Determine the (X, Y) coordinate at the center of the cell enclosing the given text.  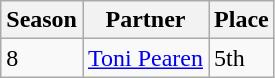
Partner (145, 20)
Place (242, 20)
Season (42, 20)
8 (42, 58)
5th (242, 58)
Toni Pearen (145, 58)
